Return the [X, Y] coordinate for the center point of the cell that contains the specified text.  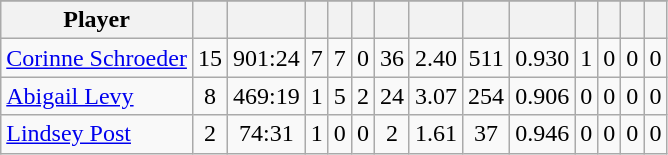
0.946 [542, 134]
0.906 [542, 96]
74:31 [266, 134]
3.07 [436, 96]
Lindsey Post [97, 134]
15 [210, 58]
36 [392, 58]
511 [486, 58]
8 [210, 96]
2.40 [436, 58]
Abigail Levy [97, 96]
469:19 [266, 96]
901:24 [266, 58]
Player [97, 20]
254 [486, 96]
0.930 [542, 58]
1.61 [436, 134]
5 [340, 96]
24 [392, 96]
37 [486, 134]
Corinne Schroeder [97, 58]
